Return the (X, Y) coordinate for the center point of the cell that contains the specified text.  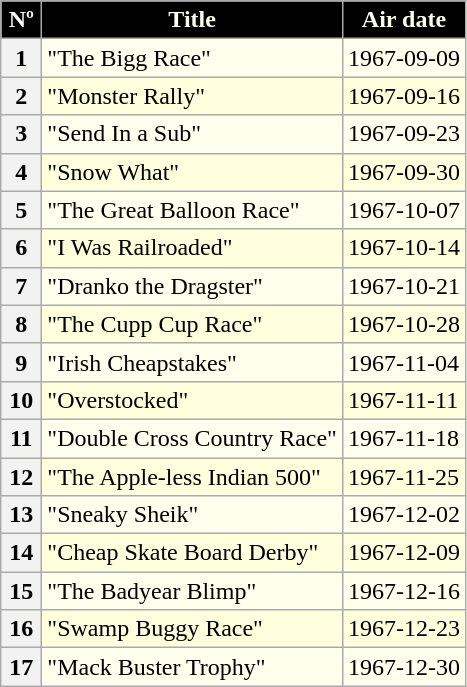
10 (22, 400)
"Snow What" (192, 172)
"The Apple-less Indian 500" (192, 477)
15 (22, 591)
Nº (22, 20)
"Send In a Sub" (192, 134)
14 (22, 553)
1967-11-18 (404, 438)
16 (22, 629)
"Dranko the Dragster" (192, 286)
"Sneaky Sheik" (192, 515)
"Overstocked" (192, 400)
7 (22, 286)
1967-12-16 (404, 591)
"Cheap Skate Board Derby" (192, 553)
"The Cupp Cup Race" (192, 324)
9 (22, 362)
8 (22, 324)
1967-09-16 (404, 96)
2 (22, 96)
"The Bigg Race" (192, 58)
1967-09-30 (404, 172)
"Double Cross Country Race" (192, 438)
1967-11-04 (404, 362)
"The Great Balloon Race" (192, 210)
"Monster Rally" (192, 96)
1967-12-23 (404, 629)
"Irish Cheapstakes" (192, 362)
1967-10-28 (404, 324)
1967-10-07 (404, 210)
17 (22, 667)
"Swamp Buggy Race" (192, 629)
11 (22, 438)
Title (192, 20)
1967-09-23 (404, 134)
"I Was Railroaded" (192, 248)
4 (22, 172)
"Mack Buster Trophy" (192, 667)
5 (22, 210)
1967-10-21 (404, 286)
1967-11-25 (404, 477)
13 (22, 515)
"The Badyear Blimp" (192, 591)
6 (22, 248)
1967-09-09 (404, 58)
1967-10-14 (404, 248)
12 (22, 477)
Air date (404, 20)
1967-12-09 (404, 553)
3 (22, 134)
1 (22, 58)
1967-11-11 (404, 400)
1967-12-02 (404, 515)
1967-12-30 (404, 667)
